Search for the cell housing the specified text and yield its (X, Y) center coordinate. 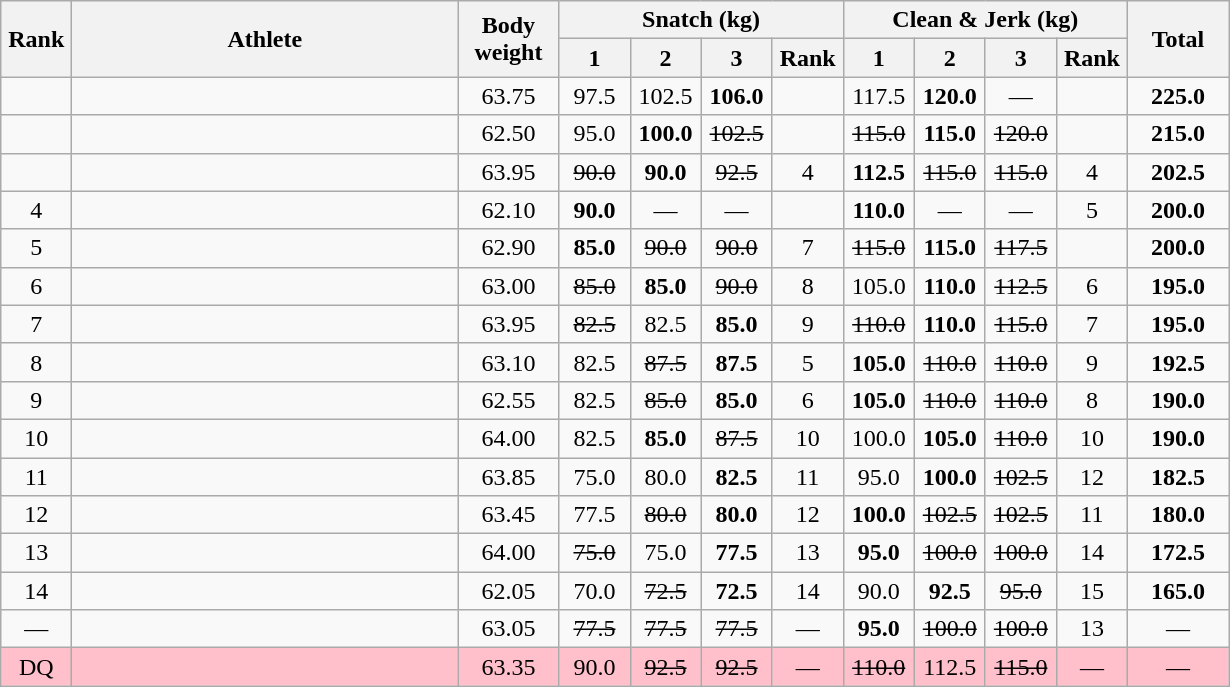
63.00 (508, 286)
62.05 (508, 591)
62.55 (508, 400)
97.5 (594, 96)
Snatch (kg) (701, 20)
15 (1092, 591)
62.10 (508, 210)
202.5 (1178, 172)
Body weight (508, 39)
225.0 (1178, 96)
62.50 (508, 134)
180.0 (1178, 515)
63.35 (508, 667)
215.0 (1178, 134)
63.45 (508, 515)
63.10 (508, 362)
192.5 (1178, 362)
63.05 (508, 629)
63.85 (508, 477)
DQ (36, 667)
Total (1178, 39)
Athlete (265, 39)
62.90 (508, 248)
106.0 (736, 96)
182.5 (1178, 477)
Clean & Jerk (kg) (985, 20)
70.0 (594, 591)
63.75 (508, 96)
165.0 (1178, 591)
172.5 (1178, 553)
